Pinpoint the cell where the given text exists, returning its (x, y) midpoint coordinate. 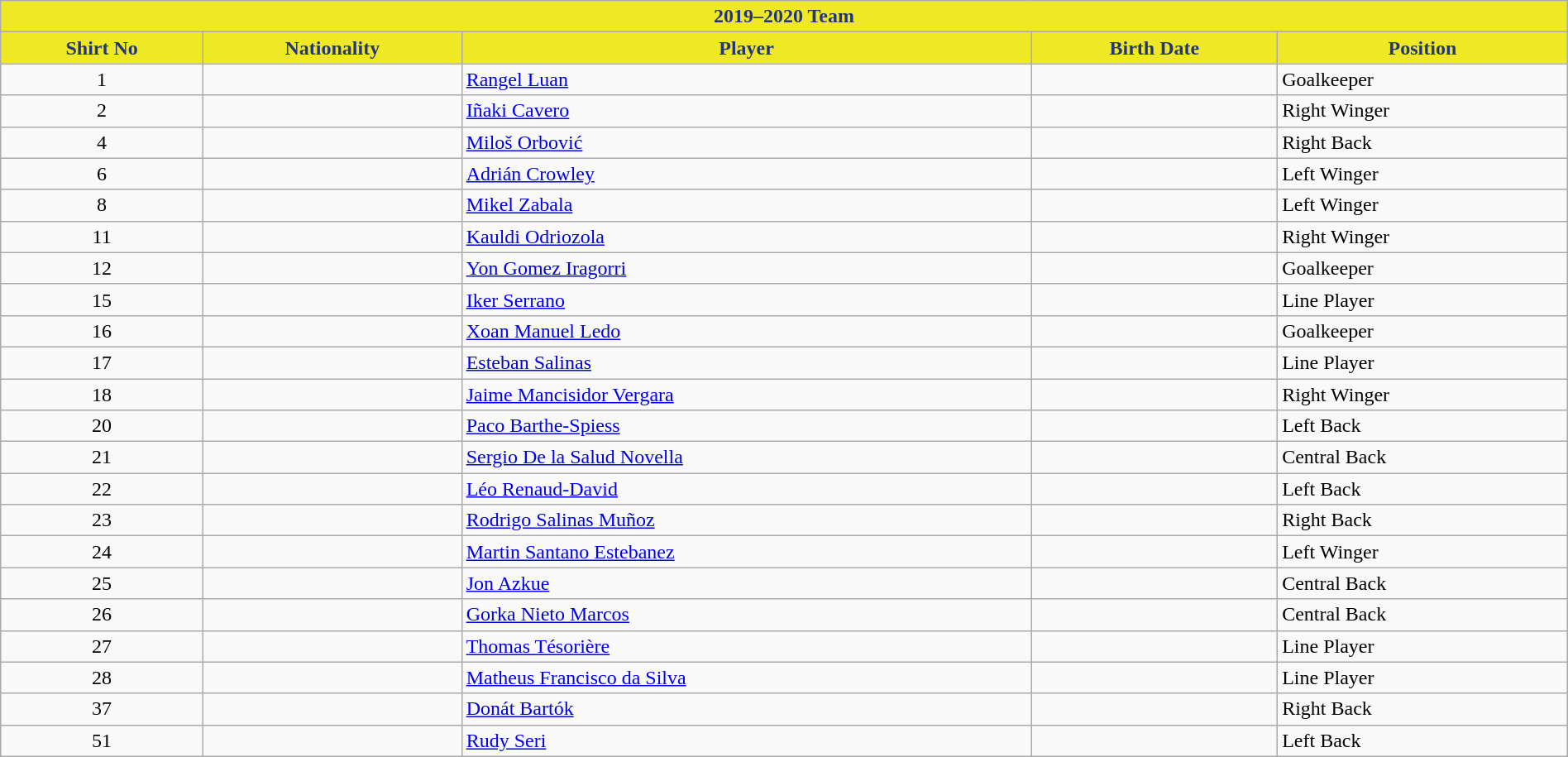
18 (103, 395)
Miloš Orbović (746, 142)
Xoan Manuel Ledo (746, 331)
27 (103, 646)
2019–2020 Team (784, 17)
22 (103, 489)
Rangel Luan (746, 79)
6 (103, 174)
20 (103, 426)
Rudy Seri (746, 740)
Player (746, 48)
Shirt No (103, 48)
21 (103, 458)
4 (103, 142)
Kauldi Odriozola (746, 237)
Léo Renaud-David (746, 489)
Rodrigo Salinas Muñoz (746, 520)
Thomas Tésorière (746, 646)
Adrián Crowley (746, 174)
28 (103, 678)
37 (103, 709)
Esteban Salinas (746, 362)
Mikel Zabala (746, 205)
2 (103, 111)
Yon Gomez Iragorri (746, 268)
Iker Serrano (746, 299)
Nationality (332, 48)
Jaime Mancisidor Vergara (746, 395)
23 (103, 520)
Sergio De la Salud Novella (746, 458)
15 (103, 299)
16 (103, 331)
Birth Date (1154, 48)
11 (103, 237)
Paco Barthe-Spiess (746, 426)
1 (103, 79)
Position (1422, 48)
Matheus Francisco da Silva (746, 678)
24 (103, 552)
Iñaki Cavero (746, 111)
Donát Bartók (746, 709)
25 (103, 583)
51 (103, 740)
8 (103, 205)
17 (103, 362)
Jon Azkue (746, 583)
26 (103, 615)
Gorka Nieto Marcos (746, 615)
Martin Santano Estebanez (746, 552)
12 (103, 268)
